Capture the cell that displays the provided text and extract its (x, y) central coordinate. 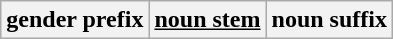
gender prefix (75, 20)
noun suffix (329, 20)
noun stem (208, 20)
